Provide the (x, y) coordinate of the cell's center where the given text is located.  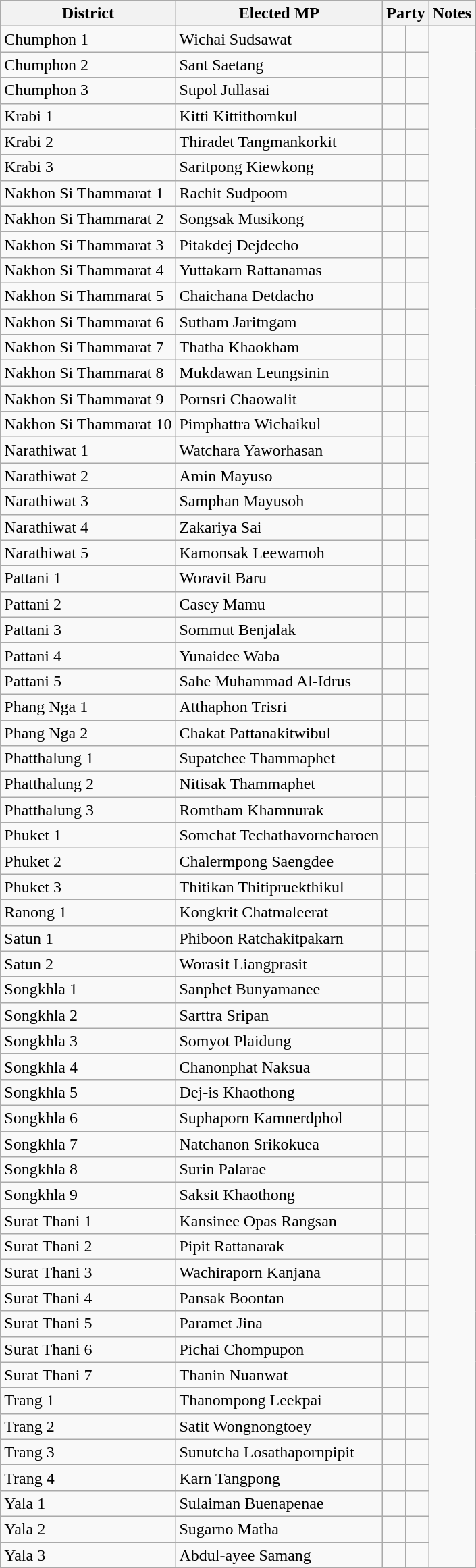
Somyot Plaidung (280, 1041)
Somchat Techathavorncharoen (280, 836)
Suphaporn Kamnerdphol (280, 1118)
District (88, 13)
Nakhon Si Thammarat 3 (88, 244)
Nakhon Si Thammarat 2 (88, 219)
Wichai Sudsawat (280, 39)
Phatthalung 3 (88, 810)
Chalermpong Saengdee (280, 861)
Phang Nga 2 (88, 732)
Songkhla 4 (88, 1066)
Krabi 3 (88, 167)
Sugarno Matha (280, 1529)
Surin Palarae (280, 1170)
Kongkrit Chatmaleerat (280, 913)
Yala 3 (88, 1555)
Chumphon 1 (88, 39)
Surat Thani 4 (88, 1298)
Wachiraporn Kanjana (280, 1272)
Kamonsak Leewamoh (280, 553)
Sunutcha Losathapornpipit (280, 1452)
Satun 2 (88, 964)
Supatchee Thammaphet (280, 759)
Nakhon Si Thammarat 9 (88, 399)
Songkhla 3 (88, 1041)
Worasit Liangprasit (280, 964)
Songkhla 6 (88, 1118)
Trang 4 (88, 1478)
Notes (452, 13)
Thanompong Leekpai (280, 1401)
Yala 1 (88, 1503)
Sulaiman Buenapenae (280, 1503)
Pansak Boontan (280, 1298)
Surat Thani 5 (88, 1324)
Chanonphat Naksua (280, 1066)
Amin Mayuso (280, 476)
Pornsri Chaowalit (280, 399)
Casey Mamu (280, 604)
Trang 1 (88, 1401)
Rachit Sudpoom (280, 193)
Songkhla 8 (88, 1170)
Elected MP (280, 13)
Surat Thani 3 (88, 1272)
Sommut Benjalak (280, 630)
Supol Jullasai (280, 90)
Phiboon Ratchakitpakarn (280, 938)
Saksit Khaothong (280, 1195)
Samphan Mayusoh (280, 502)
Songsak Musikong (280, 219)
Surat Thani 1 (88, 1221)
Nitisak Thammaphet (280, 784)
Thiradet Tangmankorkit (280, 142)
Nakhon Si Thammarat 7 (88, 348)
Kitti Kittithornkul (280, 116)
Nakhon Si Thammarat 10 (88, 425)
Phatthalung 2 (88, 784)
Pichai Chompupon (280, 1349)
Songkhla 5 (88, 1092)
Dej-is Khaothong (280, 1092)
Trang 2 (88, 1426)
Pattani 3 (88, 630)
Nakhon Si Thammarat 6 (88, 322)
Narathiwat 1 (88, 450)
Krabi 1 (88, 116)
Watchara Yaworhasan (280, 450)
Party (406, 13)
Chumphon 2 (88, 65)
Phatthalung 1 (88, 759)
Ranong 1 (88, 913)
Atthaphon Trisri (280, 707)
Satit Wongnongtoey (280, 1426)
Nakhon Si Thammarat 8 (88, 373)
Pitakdej Dejdecho (280, 244)
Karn Tangpong (280, 1478)
Romtham Khamnurak (280, 810)
Chakat Pattanakitwibul (280, 732)
Natchanon Srikokuea (280, 1144)
Yala 2 (88, 1529)
Yuttakarn Rattanamas (280, 270)
Thatha Khaokham (280, 348)
Pipit Rattanarak (280, 1247)
Narathiwat 4 (88, 527)
Trang 3 (88, 1452)
Surat Thani 7 (88, 1375)
Pattani 5 (88, 681)
Krabi 2 (88, 142)
Sanphet Bunyamanee (280, 990)
Woravit Baru (280, 578)
Yunaidee Waba (280, 655)
Phuket 1 (88, 836)
Saritpong Kiewkong (280, 167)
Narathiwat 5 (88, 553)
Pattani 2 (88, 604)
Surat Thani 2 (88, 1247)
Phuket 3 (88, 887)
Narathiwat 2 (88, 476)
Phang Nga 1 (88, 707)
Nakhon Si Thammarat 4 (88, 270)
Chaichana Detdacho (280, 296)
Sant Saetang (280, 65)
Zakariya Sai (280, 527)
Pattani 1 (88, 578)
Songkhla 9 (88, 1195)
Nakhon Si Thammarat 5 (88, 296)
Sarttra Sripan (280, 1015)
Pimphattra Wichaikul (280, 425)
Nakhon Si Thammarat 1 (88, 193)
Thitikan Thitipruekthikul (280, 887)
Phuket 2 (88, 861)
Chumphon 3 (88, 90)
Mukdawan Leungsinin (280, 373)
Thanin Nuanwat (280, 1375)
Satun 1 (88, 938)
Narathiwat 3 (88, 502)
Songkhla 2 (88, 1015)
Sahe Muhammad Al-Idrus (280, 681)
Songkhla 1 (88, 990)
Sutham Jaritngam (280, 322)
Kansinee Opas Rangsan (280, 1221)
Songkhla 7 (88, 1144)
Surat Thani 6 (88, 1349)
Pattani 4 (88, 655)
Abdul-ayee Samang (280, 1555)
Paramet Jina (280, 1324)
